Pinpoint the cell where the given text exists, returning its (X, Y) midpoint coordinate. 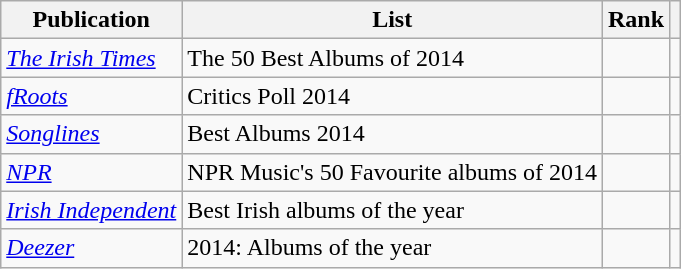
NPR (92, 172)
The Irish Times (92, 58)
Rank (636, 20)
List (392, 20)
Publication (92, 20)
Critics Poll 2014 (392, 96)
2014: Albums of the year (392, 248)
Irish Independent (92, 210)
Best Irish albums of the year (392, 210)
Best Albums 2014 (392, 134)
Songlines (92, 134)
fRoots (92, 96)
The 50 Best Albums of 2014 (392, 58)
Deezer (92, 248)
NPR Music's 50 Favourite albums of 2014 (392, 172)
